Extract the (x, y) coordinate from the center of the cell holding the provided text.  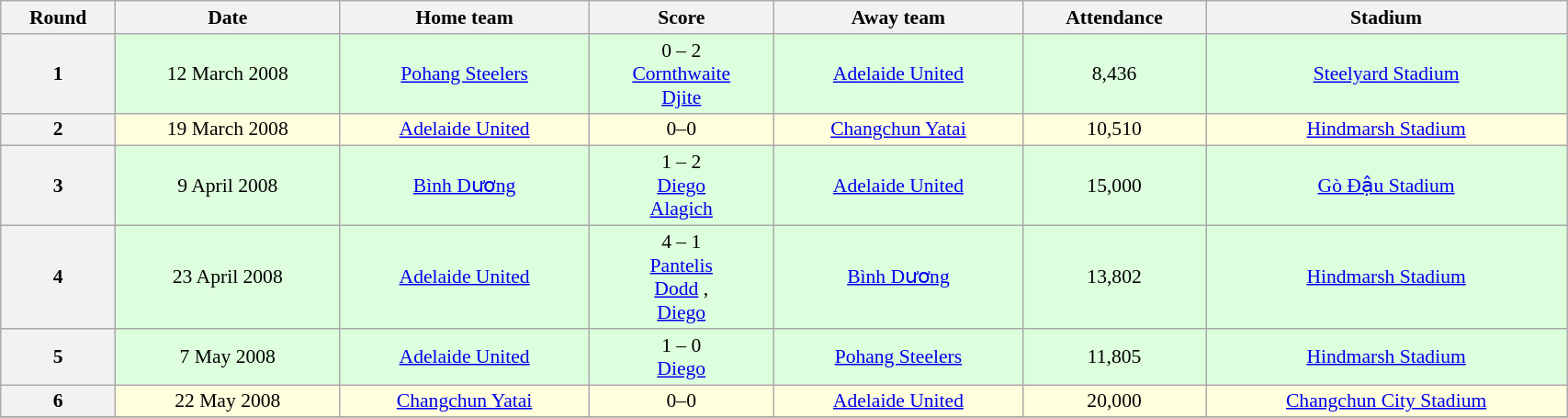
23 April 2008 (228, 277)
4 – 1Pantelis Dodd , Diego (682, 277)
0 – 2Cornthwaite Djite (682, 73)
20,000 (1115, 401)
12 March 2008 (228, 73)
1 – 0Diego (682, 356)
13,802 (1115, 277)
Attendance (1115, 17)
Away team (898, 17)
Home team (465, 17)
11,805 (1115, 356)
6 (59, 401)
19 March 2008 (228, 130)
1 (59, 73)
Steelyard Stadium (1387, 73)
1 – 2Diego Alagich (682, 186)
Date (228, 17)
Round (59, 17)
3 (59, 186)
5 (59, 356)
Stadium (1387, 17)
15,000 (1115, 186)
Changchun City Stadium (1387, 401)
Score (682, 17)
7 May 2008 (228, 356)
Gò Đậu Stadium (1387, 186)
4 (59, 277)
8,436 (1115, 73)
2 (59, 130)
9 April 2008 (228, 186)
22 May 2008 (228, 401)
10,510 (1115, 130)
